Locate the cell with the specified text and output its [X, Y] center coordinate. 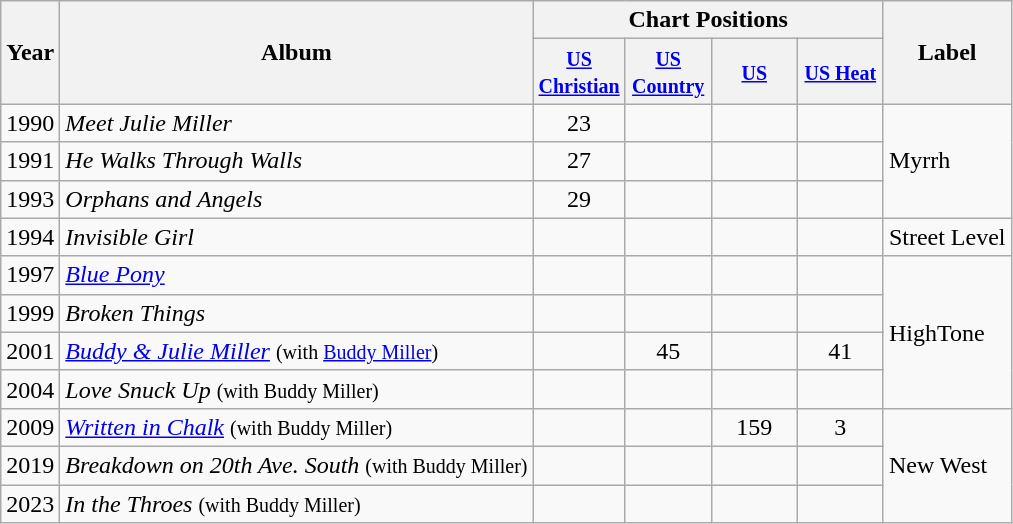
23 [579, 123]
41 [840, 351]
Breakdown on 20th Ave. South (with Buddy Miller) [296, 465]
Meet Julie Miller [296, 123]
HighTone [947, 332]
1990 [30, 123]
Love Snuck Up (with Buddy Miller) [296, 389]
2023 [30, 503]
Myrrh [947, 161]
Blue Pony [296, 275]
In the Throes (with Buddy Miller) [296, 503]
Chart Positions [708, 20]
1999 [30, 313]
45 [668, 351]
1994 [30, 237]
Orphans and Angels [296, 199]
Broken Things [296, 313]
New West [947, 465]
2009 [30, 427]
159 [754, 427]
US Country [668, 72]
29 [579, 199]
Buddy & Julie Miller (with Buddy Miller) [296, 351]
Written in Chalk (with Buddy Miller) [296, 427]
27 [579, 161]
2019 [30, 465]
3 [840, 427]
Street Level [947, 237]
Label [947, 52]
1991 [30, 161]
2001 [30, 351]
He Walks Through Walls [296, 161]
US Heat [840, 72]
Album [296, 52]
1997 [30, 275]
Invisible Girl [296, 237]
US Christian [579, 72]
1993 [30, 199]
Year [30, 52]
US [754, 72]
2004 [30, 389]
